Search for the cell housing the specified text and yield its (x, y) center coordinate. 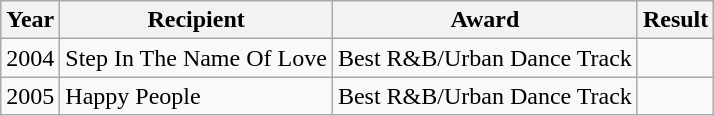
Award (484, 20)
2005 (30, 96)
Happy People (196, 96)
Step In The Name Of Love (196, 58)
Recipient (196, 20)
2004 (30, 58)
Result (675, 20)
Year (30, 20)
